Output the (X, Y) coordinate of the center of the cell containing the given text.  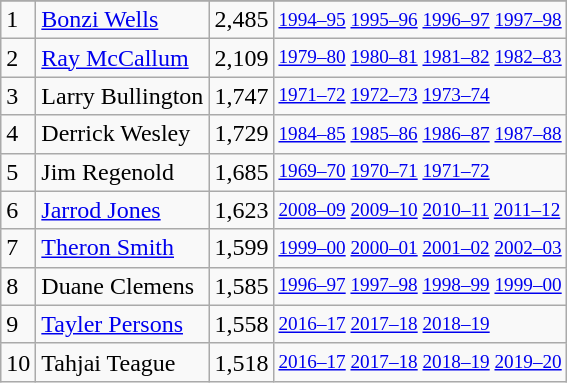
1969–70 1970–71 1971–72 (420, 172)
8 (18, 286)
2016–17 2017–18 2018–19 2019–20 (420, 362)
1,747 (242, 96)
1994–95 1995–96 1996–97 1997–98 (420, 20)
7 (18, 248)
1 (18, 20)
Bonzi Wells (122, 20)
1,729 (242, 134)
2,109 (242, 58)
1,685 (242, 172)
1,585 (242, 286)
2008–09 2009–10 2010–11 2011–12 (420, 210)
Tahjai Teague (122, 362)
1,623 (242, 210)
Duane Clemens (122, 286)
5 (18, 172)
1984–85 1985–86 1986–87 1987–88 (420, 134)
6 (18, 210)
1,558 (242, 324)
1971–72 1972–73 1973–74 (420, 96)
Jarrod Jones (122, 210)
1996–97 1997–98 1998–99 1999–00 (420, 286)
Jim Regenold (122, 172)
Larry Bullington (122, 96)
10 (18, 362)
Derrick Wesley (122, 134)
2 (18, 58)
1979–80 1980–81 1981–82 1982–83 (420, 58)
1999–00 2000–01 2001–02 2002–03 (420, 248)
1,599 (242, 248)
4 (18, 134)
2016–17 2017–18 2018–19 (420, 324)
1,518 (242, 362)
Ray McCallum (122, 58)
2,485 (242, 20)
9 (18, 324)
3 (18, 96)
Tayler Persons (122, 324)
Theron Smith (122, 248)
